Pinpoint the cell where the given text exists, returning its [X, Y] midpoint coordinate. 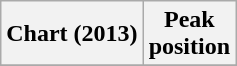
Peakposition [189, 34]
Chart (2013) [72, 34]
